Provide the [X, Y] coordinate of the cell's center where the given text is located.  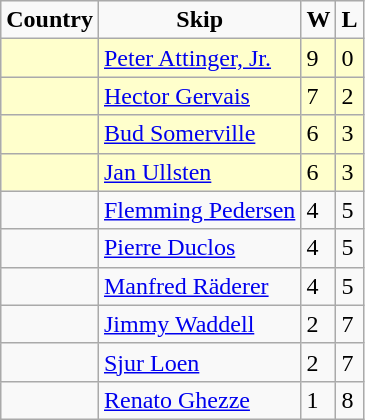
Sjur Loen [199, 362]
Jimmy Waddell [199, 324]
Manfred Räderer [199, 286]
8 [350, 400]
Country [50, 20]
Renato Ghezze [199, 400]
9 [318, 58]
Hector Gervais [199, 96]
Skip [199, 20]
Bud Somerville [199, 134]
Flemming Pedersen [199, 210]
L [350, 20]
Jan Ullsten [199, 172]
Peter Attinger, Jr. [199, 58]
1 [318, 400]
0 [350, 58]
W [318, 20]
Pierre Duclos [199, 248]
